For the text-containing cell, return its midpoint in [x, y] coordinate format. 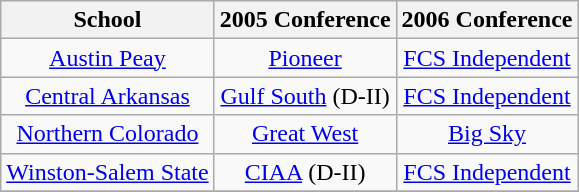
Great West [305, 134]
CIAA (D-II) [305, 172]
Gulf South (D-II) [305, 96]
Central Arkansas [108, 96]
2005 Conference [305, 20]
Austin Peay [108, 58]
2006 Conference [487, 20]
Pioneer [305, 58]
Winston-Salem State [108, 172]
School [108, 20]
Big Sky [487, 134]
Northern Colorado [108, 134]
